Extract the [X, Y] coordinate from the center of the cell holding the provided text.  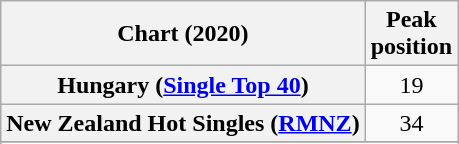
New Zealand Hot Singles (RMNZ) [183, 123]
19 [411, 85]
Peakposition [411, 34]
Chart (2020) [183, 34]
Hungary (Single Top 40) [183, 85]
34 [411, 123]
